Find where the given text appears and provide that cell's center as [X, Y] coordinate. 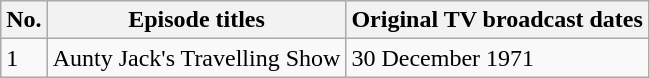
Episode titles [196, 20]
Original TV broadcast dates [497, 20]
No. [24, 20]
30 December 1971 [497, 58]
Aunty Jack's Travelling Show [196, 58]
1 [24, 58]
